Provide the [X, Y] coordinate of the cell's center where the given text is located.  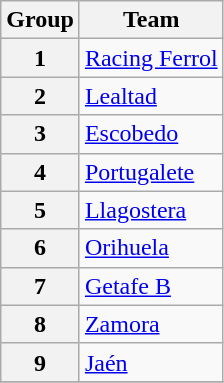
Getafe B [151, 286]
Escobedo [151, 134]
Lealtad [151, 96]
8 [40, 324]
3 [40, 134]
5 [40, 210]
9 [40, 362]
1 [40, 58]
Portugalete [151, 172]
Orihuela [151, 248]
Zamora [151, 324]
Llagostera [151, 210]
Group [40, 20]
4 [40, 172]
7 [40, 286]
2 [40, 96]
Racing Ferrol [151, 58]
Jaén [151, 362]
6 [40, 248]
Team [151, 20]
